Find where the given text appears and provide that cell's center as [x, y] coordinate. 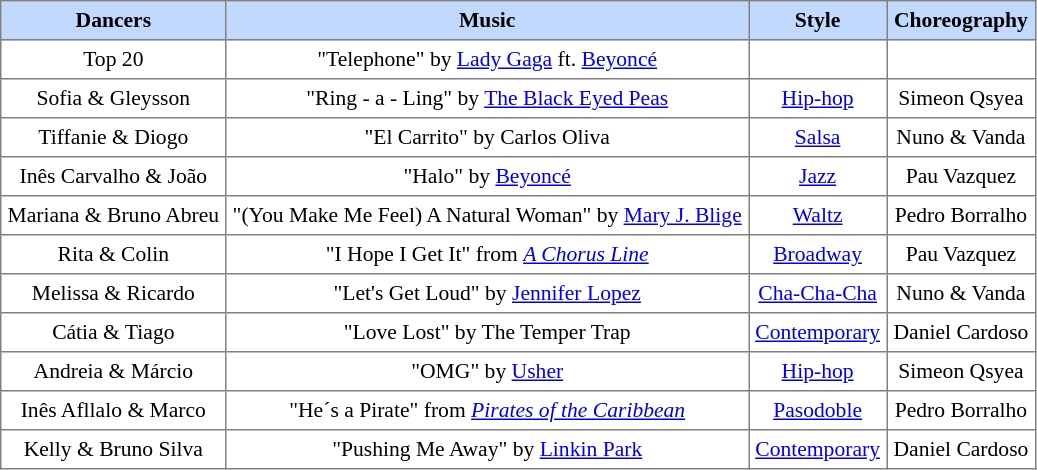
Andreia & Márcio [114, 372]
"He´s a Pirate" from Pirates of the Caribbean [488, 410]
"Pushing Me Away" by Linkin Park [488, 450]
"Halo" by Beyoncé [488, 176]
"I Hope I Get It" from A Chorus Line [488, 254]
"El Carrito" by Carlos Oliva [488, 138]
Broadway [817, 254]
Cha-Cha-Cha [817, 294]
"Ring - a - Ling" by The Black Eyed Peas [488, 98]
"Let's Get Loud" by Jennifer Lopez [488, 294]
Cátia & Tiago [114, 332]
Music [488, 20]
Tiffanie & Diogo [114, 138]
Pasodoble [817, 410]
Kelly & Bruno Silva [114, 450]
Inês Carvalho & João [114, 176]
Style [817, 20]
Choreography [961, 20]
Rita & Colin [114, 254]
"Love Lost" by The Temper Trap [488, 332]
Inês Afllalo & Marco [114, 410]
Melissa & Ricardo [114, 294]
Sofia & Gleysson [114, 98]
Jazz [817, 176]
"OMG" by Usher [488, 372]
Salsa [817, 138]
Waltz [817, 216]
Top 20 [114, 60]
"Telephone" by Lady Gaga ft. Beyoncé [488, 60]
Mariana & Bruno Abreu [114, 216]
"(You Make Me Feel) A Natural Woman" by Mary J. Blige [488, 216]
Dancers [114, 20]
